For the text-containing cell, return its midpoint in [X, Y] coordinate format. 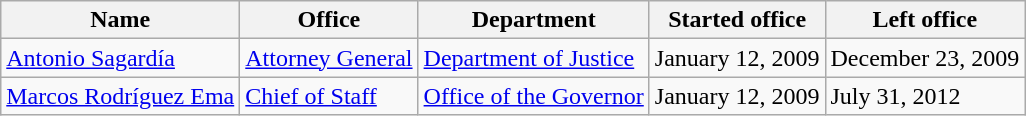
Office of the Governor [534, 96]
July 31, 2012 [925, 96]
Started office [737, 20]
Name [120, 20]
Attorney General [329, 58]
December 23, 2009 [925, 58]
Office [329, 20]
Marcos Rodríguez Ema [120, 96]
Chief of Staff [329, 96]
Department of Justice [534, 58]
Left office [925, 20]
Department [534, 20]
Antonio Sagardía [120, 58]
